Determine the [x, y] coordinate at the center of the cell enclosing the given text.  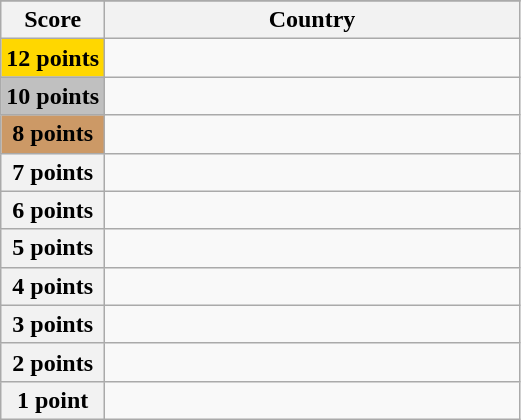
2 points [53, 362]
8 points [53, 134]
7 points [53, 172]
10 points [53, 96]
12 points [53, 58]
6 points [53, 210]
3 points [53, 324]
Country [312, 20]
1 point [53, 400]
4 points [53, 286]
5 points [53, 248]
Score [53, 20]
